Determine the [x, y] coordinate at the center of the cell enclosing the given text.  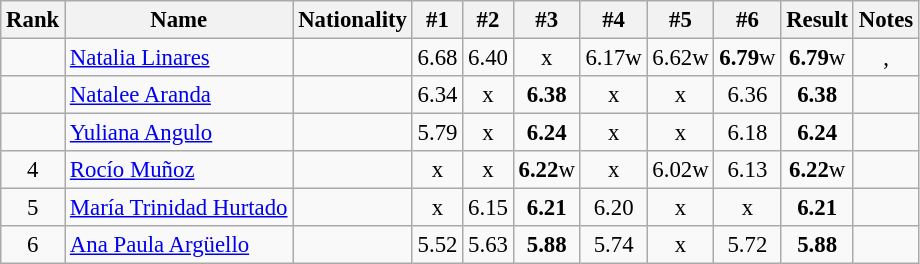
Natalee Aranda [179, 95]
#4 [614, 20]
#3 [546, 20]
6.36 [748, 95]
5.79 [437, 133]
Natalia Linares [179, 58]
6.02w [680, 170]
6.34 [437, 95]
Name [179, 20]
Rank [33, 20]
Result [818, 20]
6.20 [614, 208]
Rocío Muñoz [179, 170]
4 [33, 170]
#5 [680, 20]
6.13 [748, 170]
Yuliana Angulo [179, 133]
6.68 [437, 58]
6.40 [488, 58]
5.63 [488, 245]
5.72 [748, 245]
5 [33, 208]
5.74 [614, 245]
María Trinidad Hurtado [179, 208]
Ana Paula Argüello [179, 245]
Notes [886, 20]
6 [33, 245]
6.62w [680, 58]
#2 [488, 20]
6.15 [488, 208]
#1 [437, 20]
, [886, 58]
6.18 [748, 133]
5.52 [437, 245]
6.17w [614, 58]
#6 [748, 20]
Nationality [352, 20]
